Detect which cell encompasses the target text, then output its (x, y) center coordinate. 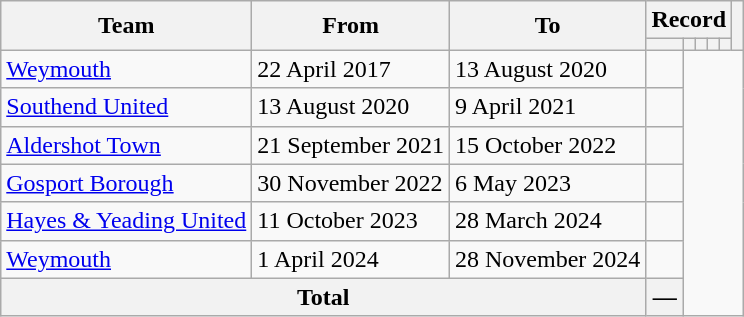
Southend United (126, 107)
21 September 2021 (351, 145)
28 March 2024 (547, 221)
Hayes & Yeading United (126, 221)
Total (324, 297)
15 October 2022 (547, 145)
Gosport Borough (126, 183)
22 April 2017 (351, 69)
6 May 2023 (547, 183)
Team (126, 26)
9 April 2021 (547, 107)
— (665, 297)
28 November 2024 (547, 259)
From (351, 26)
Aldershot Town (126, 145)
1 April 2024 (351, 259)
30 November 2022 (351, 183)
Record (689, 20)
To (547, 26)
11 October 2023 (351, 221)
